Provide the [X, Y] coordinate of the cell's center where the given text is located.  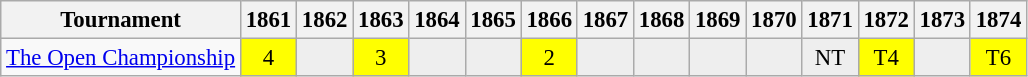
NT [830, 58]
2 [549, 58]
4 [268, 58]
1869 [718, 20]
1864 [437, 20]
3 [381, 58]
1867 [605, 20]
T4 [886, 58]
1861 [268, 20]
1868 [661, 20]
1871 [830, 20]
The Open Championship [121, 58]
1874 [998, 20]
1870 [774, 20]
1865 [493, 20]
T6 [998, 58]
1872 [886, 20]
Tournament [121, 20]
1862 [325, 20]
1866 [549, 20]
1863 [381, 20]
1873 [942, 20]
